Return (x, y) of the center of cell containing provided text 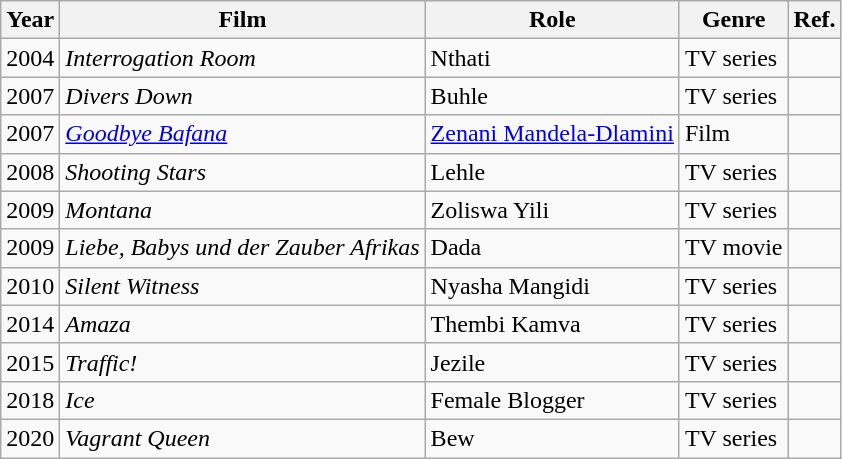
Lehle (552, 172)
2008 (30, 172)
Nyasha Mangidi (552, 286)
Role (552, 20)
2014 (30, 324)
Amaza (242, 324)
TV movie (734, 248)
Nthati (552, 58)
Ref. (814, 20)
Zoliswa Yili (552, 210)
2010 (30, 286)
2015 (30, 362)
Zenani Mandela-Dlamini (552, 134)
2004 (30, 58)
2020 (30, 438)
Montana (242, 210)
Goodbye Bafana (242, 134)
Buhle (552, 96)
Female Blogger (552, 400)
Shooting Stars (242, 172)
Divers Down (242, 96)
Traffic! (242, 362)
Liebe, Babys und der Zauber Afrikas (242, 248)
Ice (242, 400)
Thembi Kamva (552, 324)
Vagrant Queen (242, 438)
Jezile (552, 362)
Silent Witness (242, 286)
Genre (734, 20)
2018 (30, 400)
Dada (552, 248)
Bew (552, 438)
Interrogation Room (242, 58)
Year (30, 20)
